Search for the cell housing the specified text and yield its (X, Y) center coordinate. 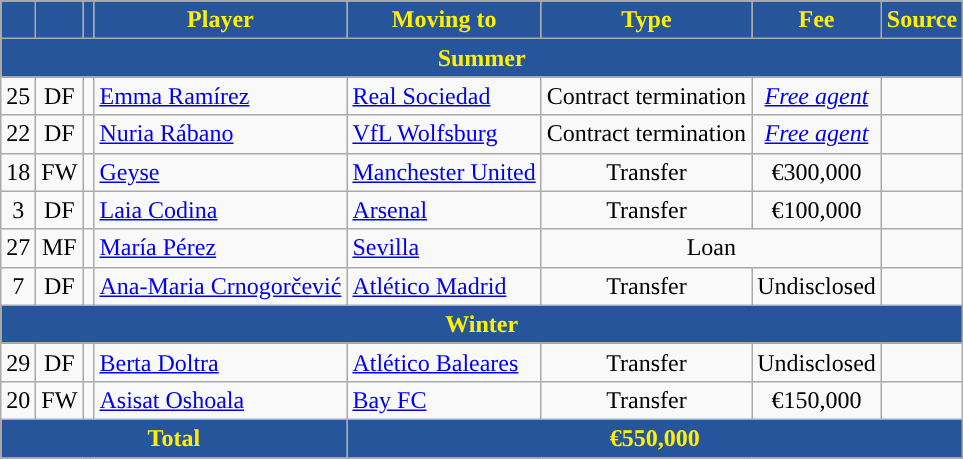
€100,000 (817, 210)
25 (18, 96)
Nuria Rábano (220, 134)
Atlético Baleares (444, 362)
€150,000 (817, 400)
Fee (817, 20)
Ana-Maria Crnogorčević (220, 286)
Type (646, 20)
Bay FC (444, 400)
7 (18, 286)
Sevilla (444, 248)
3 (18, 210)
MF (60, 248)
€300,000 (817, 172)
22 (18, 134)
Player (220, 20)
Berta Doltra (220, 362)
Summer (482, 58)
Total (174, 438)
Laia Codina (220, 210)
Loan (711, 248)
29 (18, 362)
Emma Ramírez (220, 96)
Real Sociedad (444, 96)
VfL Wolfsburg (444, 134)
Moving to (444, 20)
Source (922, 20)
Asisat Oshoala (220, 400)
Arsenal (444, 210)
18 (18, 172)
27 (18, 248)
María Pérez (220, 248)
Manchester United (444, 172)
20 (18, 400)
€550,000 (655, 438)
Atlético Madrid (444, 286)
Geyse (220, 172)
Winter (482, 324)
